Search for the cell housing the specified text and yield its (X, Y) center coordinate. 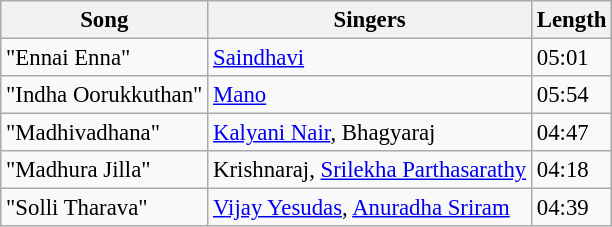
Kalyani Nair, Bhagyaraj (370, 133)
Krishnaraj, Srilekha Parthasarathy (370, 170)
Saindhavi (370, 58)
05:54 (571, 95)
Length (571, 20)
04:39 (571, 208)
"Madhura Jilla" (104, 170)
"Solli Tharava" (104, 208)
Mano (370, 95)
04:18 (571, 170)
Vijay Yesudas, Anuradha Sriram (370, 208)
Song (104, 20)
"Ennai Enna" (104, 58)
05:01 (571, 58)
"Madhivadhana" (104, 133)
Singers (370, 20)
04:47 (571, 133)
"Indha Oorukkuthan" (104, 95)
